Determine the [x, y] coordinate at the center of the cell enclosing the given text.  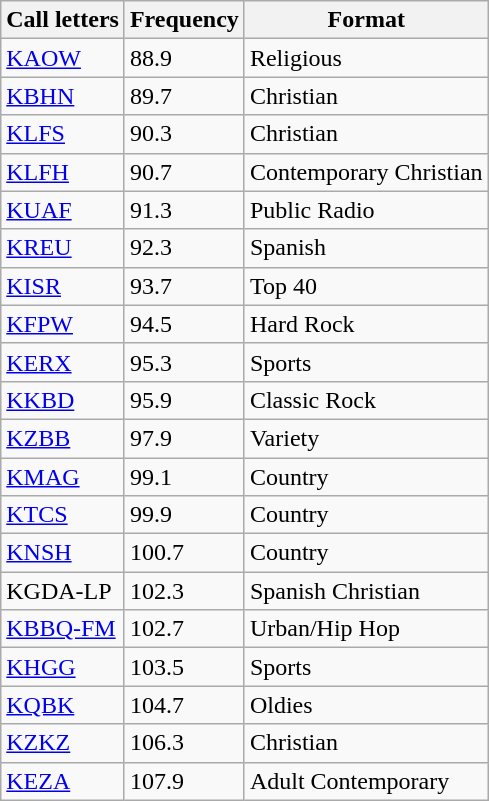
KZKZ [63, 743]
99.1 [184, 477]
KNSH [63, 553]
Frequency [184, 20]
KKBD [63, 400]
Adult Contemporary [366, 781]
KERX [63, 362]
Religious [366, 58]
89.7 [184, 96]
100.7 [184, 553]
KLFH [63, 172]
KMAG [63, 477]
Spanish [366, 248]
Classic Rock [366, 400]
KHGG [63, 667]
KUAF [63, 210]
KGDA-LP [63, 591]
92.3 [184, 248]
103.5 [184, 667]
104.7 [184, 705]
KREU [63, 248]
106.3 [184, 743]
95.3 [184, 362]
88.9 [184, 58]
Hard Rock [366, 324]
99.9 [184, 515]
102.7 [184, 629]
91.3 [184, 210]
KAOW [63, 58]
90.7 [184, 172]
KBHN [63, 96]
93.7 [184, 286]
Call letters [63, 20]
Oldies [366, 705]
KQBK [63, 705]
KTCS [63, 515]
KZBB [63, 438]
KBBQ-FM [63, 629]
Urban/Hip Hop [366, 629]
KLFS [63, 134]
90.3 [184, 134]
KEZA [63, 781]
Format [366, 20]
107.9 [184, 781]
Public Radio [366, 210]
102.3 [184, 591]
94.5 [184, 324]
KFPW [63, 324]
Contemporary Christian [366, 172]
KISR [63, 286]
97.9 [184, 438]
Top 40 [366, 286]
Spanish Christian [366, 591]
Variety [366, 438]
95.9 [184, 400]
